Determine the (X, Y) coordinate at the center of the cell enclosing the given text.  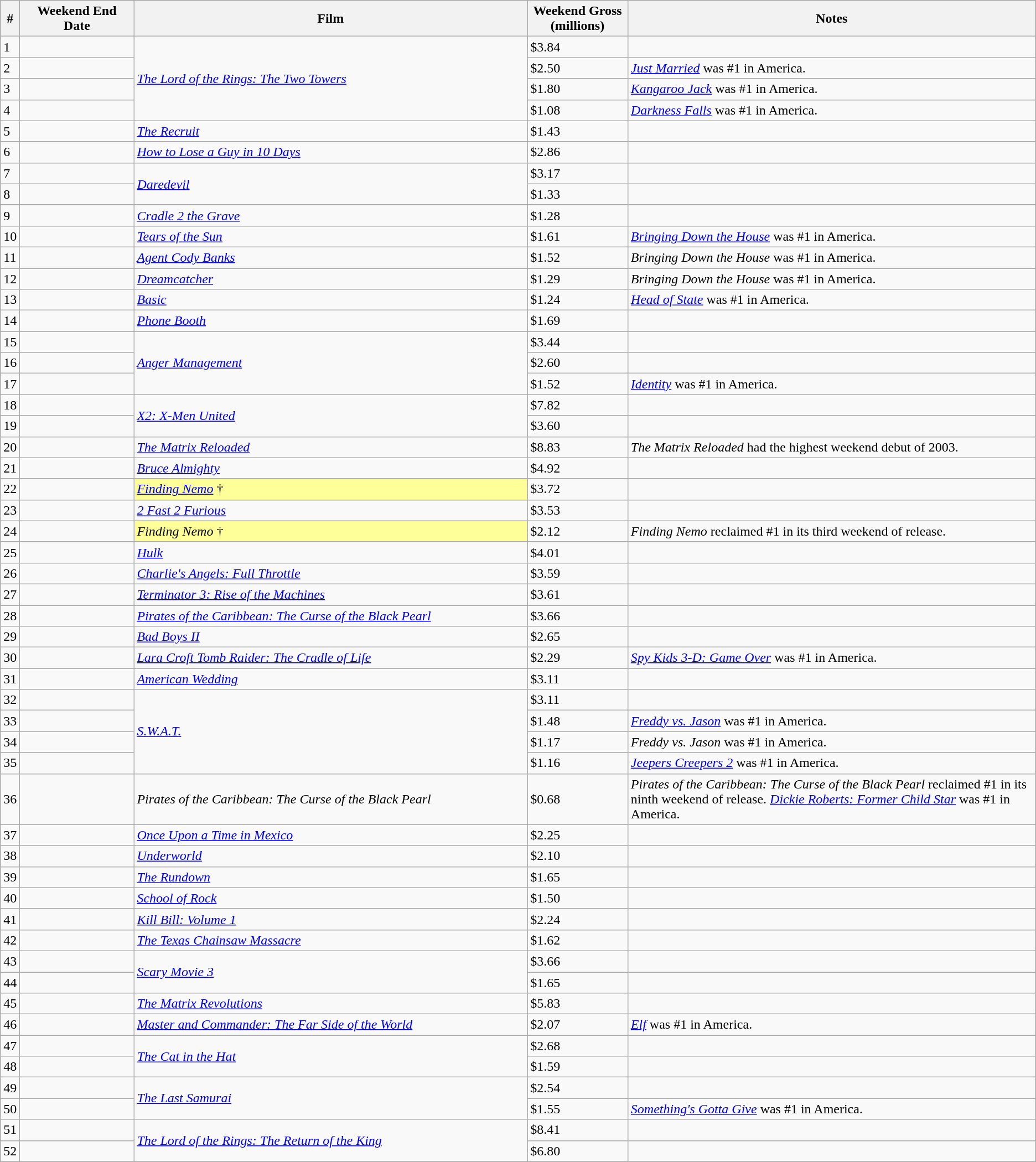
44 (10, 982)
49 (10, 1088)
4 (10, 110)
1 (10, 47)
5 (10, 131)
S.W.A.T. (331, 732)
22 (10, 489)
$8.41 (578, 1130)
6 (10, 152)
39 (10, 877)
$3.84 (578, 47)
Notes (831, 19)
Weekend Gross (millions) (578, 19)
29 (10, 637)
Weekend End Date (77, 19)
$5.83 (578, 1004)
X2: X-Men United (331, 416)
Finding Nemo reclaimed #1 in its third weekend of release. (831, 531)
40 (10, 898)
12 (10, 278)
32 (10, 700)
52 (10, 1151)
16 (10, 363)
Basic (331, 300)
2 Fast 2 Furious (331, 510)
11 (10, 257)
Something's Gotta Give was #1 in America. (831, 1109)
3 (10, 89)
Head of State was #1 in America. (831, 300)
35 (10, 763)
9 (10, 215)
Scary Movie 3 (331, 972)
The Lord of the Rings: The Two Towers (331, 79)
$7.82 (578, 405)
30 (10, 658)
47 (10, 1046)
$2.24 (578, 919)
$1.59 (578, 1067)
$8.83 (578, 447)
$3.61 (578, 594)
$1.28 (578, 215)
Just Married was #1 in America. (831, 68)
$1.43 (578, 131)
The Matrix Reloaded had the highest weekend debut of 2003. (831, 447)
The Rundown (331, 877)
$1.08 (578, 110)
$1.24 (578, 300)
38 (10, 856)
Film (331, 19)
48 (10, 1067)
24 (10, 531)
Bruce Almighty (331, 468)
$2.60 (578, 363)
Charlie's Angels: Full Throttle (331, 573)
$1.61 (578, 236)
Agent Cody Banks (331, 257)
Underworld (331, 856)
20 (10, 447)
$3.59 (578, 573)
45 (10, 1004)
The Last Samurai (331, 1098)
$3.44 (578, 342)
Terminator 3: Rise of the Machines (331, 594)
$2.65 (578, 637)
Daredevil (331, 184)
$4.92 (578, 468)
$2.29 (578, 658)
$1.48 (578, 721)
Jeepers Creepers 2 was #1 in America. (831, 763)
46 (10, 1025)
10 (10, 236)
17 (10, 384)
The Matrix Reloaded (331, 447)
26 (10, 573)
$3.72 (578, 489)
27 (10, 594)
The Recruit (331, 131)
43 (10, 961)
36 (10, 799)
$1.17 (578, 742)
15 (10, 342)
The Matrix Revolutions (331, 1004)
$3.60 (578, 426)
$4.01 (578, 552)
28 (10, 616)
$2.10 (578, 856)
2 (10, 68)
$1.80 (578, 89)
37 (10, 835)
31 (10, 679)
$1.33 (578, 194)
$6.80 (578, 1151)
Master and Commander: The Far Side of the World (331, 1025)
$1.55 (578, 1109)
$1.62 (578, 940)
Anger Management (331, 363)
Kill Bill: Volume 1 (331, 919)
$2.07 (578, 1025)
Elf was #1 in America. (831, 1025)
The Texas Chainsaw Massacre (331, 940)
33 (10, 721)
8 (10, 194)
21 (10, 468)
$2.54 (578, 1088)
Cradle 2 the Grave (331, 215)
Lara Croft Tomb Raider: The Cradle of Life (331, 658)
23 (10, 510)
42 (10, 940)
School of Rock (331, 898)
Kangaroo Jack was #1 in America. (831, 89)
Bad Boys II (331, 637)
13 (10, 300)
The Cat in the Hat (331, 1056)
American Wedding (331, 679)
$1.29 (578, 278)
41 (10, 919)
$3.53 (578, 510)
Spy Kids 3-D: Game Over was #1 in America. (831, 658)
Darkness Falls was #1 in America. (831, 110)
Hulk (331, 552)
$0.68 (578, 799)
$2.68 (578, 1046)
19 (10, 426)
$2.50 (578, 68)
Dreamcatcher (331, 278)
$1.50 (578, 898)
How to Lose a Guy in 10 Days (331, 152)
# (10, 19)
18 (10, 405)
$3.17 (578, 173)
$2.86 (578, 152)
Phone Booth (331, 321)
Once Upon a Time in Mexico (331, 835)
7 (10, 173)
50 (10, 1109)
25 (10, 552)
$1.69 (578, 321)
$1.16 (578, 763)
14 (10, 321)
34 (10, 742)
Tears of the Sun (331, 236)
51 (10, 1130)
$2.25 (578, 835)
$2.12 (578, 531)
Identity was #1 in America. (831, 384)
The Lord of the Rings: The Return of the King (331, 1140)
